Detect which cell encompasses the target text, then output its (x, y) center coordinate. 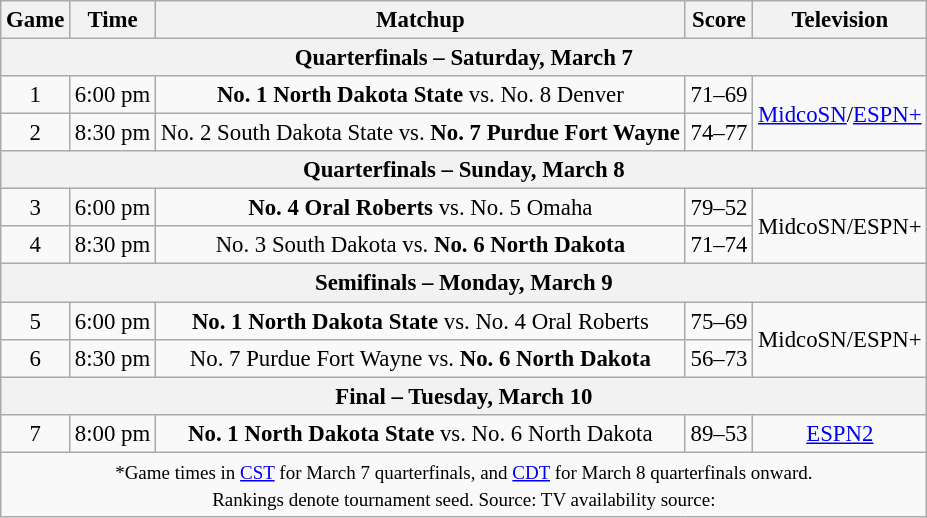
3 (36, 208)
79–52 (719, 208)
1 (36, 95)
56–73 (719, 358)
71–74 (719, 245)
89–53 (719, 433)
No. 3 South Dakota vs. No. 6 North Dakota (420, 245)
No. 1 North Dakota State vs. No. 6 North Dakota (420, 433)
Game (36, 20)
Quarterfinals – Sunday, March 8 (464, 170)
75–69 (719, 321)
No. 2 South Dakota State vs. No. 7 Purdue Fort Wayne (420, 133)
4 (36, 245)
No. 7 Purdue Fort Wayne vs. No. 6 North Dakota (420, 358)
No. 1 North Dakota State vs. No. 8 Denver (420, 95)
5 (36, 321)
8:00 pm (113, 433)
ESPN2 (840, 433)
Final – Tuesday, March 10 (464, 396)
71–69 (719, 95)
No. 1 North Dakota State vs. No. 4 Oral Roberts (420, 321)
Time (113, 20)
2 (36, 133)
Semifinals – Monday, March 9 (464, 283)
Television (840, 20)
Quarterfinals – Saturday, March 7 (464, 58)
No. 4 Oral Roberts vs. No. 5 Omaha (420, 208)
6 (36, 358)
Matchup (420, 20)
7 (36, 433)
74–77 (719, 133)
Score (719, 20)
